Find where the given text appears and provide that cell's center as (x, y) coordinate. 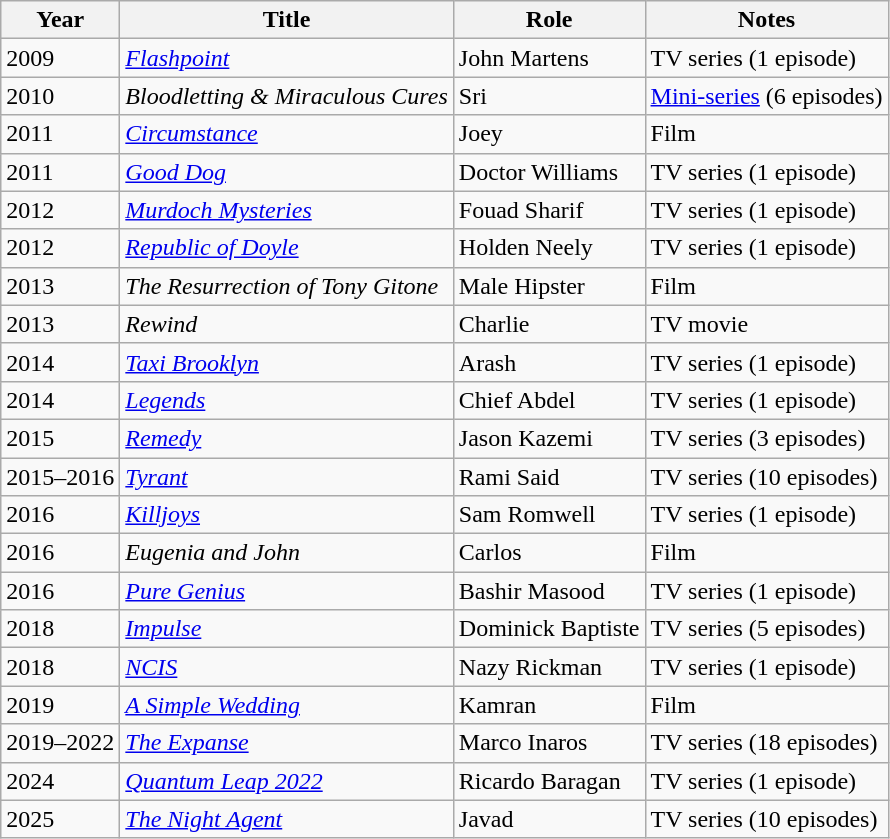
2015–2016 (60, 477)
Title (286, 20)
Bashir Masood (549, 591)
Fouad Sharif (549, 210)
NCIS (286, 667)
2010 (60, 96)
Bloodletting & Miraculous Cures (286, 96)
Taxi Brooklyn (286, 362)
A Simple Wedding (286, 705)
Ricardo Baragan (549, 781)
TV series (5 episodes) (766, 629)
Male Hipster (549, 286)
John Martens (549, 58)
Impulse (286, 629)
Killjoys (286, 515)
2025 (60, 819)
Tyrant (286, 477)
Chief Abdel (549, 400)
Marco Inaros (549, 743)
Notes (766, 20)
Legends (286, 400)
2019–2022 (60, 743)
TV series (3 episodes) (766, 438)
Year (60, 20)
Pure Genius (286, 591)
2015 (60, 438)
Murdoch Mysteries (286, 210)
Sri (549, 96)
Javad (549, 819)
Nazy Rickman (549, 667)
The Resurrection of Tony Gitone (286, 286)
Charlie (549, 324)
The Night Agent (286, 819)
Republic of Doyle (286, 248)
Mini-series (6 episodes) (766, 96)
TV series (18 episodes) (766, 743)
Quantum Leap 2022 (286, 781)
Circumstance (286, 134)
Carlos (549, 553)
Dominick Baptiste (549, 629)
Arash (549, 362)
Flashpoint (286, 58)
Rewind (286, 324)
Eugenia and John (286, 553)
Role (549, 20)
Sam Romwell (549, 515)
Remedy (286, 438)
Holden Neely (549, 248)
Doctor Williams (549, 172)
Joey (549, 134)
2009 (60, 58)
TV movie (766, 324)
Rami Said (549, 477)
2019 (60, 705)
Kamran (549, 705)
Jason Kazemi (549, 438)
The Expanse (286, 743)
2024 (60, 781)
Good Dog (286, 172)
